Identify which cell holds the provided text, then report its (X, Y) central coordinate. 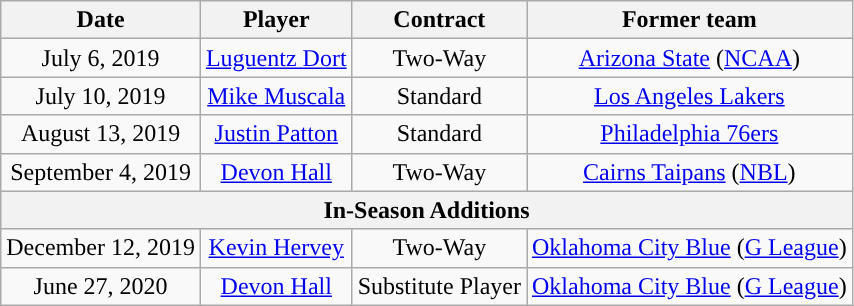
Former team (689, 20)
Luguentz Dort (276, 58)
Player (276, 20)
Philadelphia 76ers (689, 134)
Kevin Hervey (276, 248)
December 12, 2019 (101, 248)
Cairns Taipans (NBL) (689, 172)
July 10, 2019 (101, 96)
Justin Patton (276, 134)
Contract (439, 20)
In-Season Additions (426, 210)
Mike Muscala (276, 96)
Substitute Player (439, 286)
July 6, 2019 (101, 58)
Los Angeles Lakers (689, 96)
Arizona State (NCAA) (689, 58)
Date (101, 20)
June 27, 2020 (101, 286)
September 4, 2019 (101, 172)
August 13, 2019 (101, 134)
